Detect which cell encompasses the target text, then output its (X, Y) center coordinate. 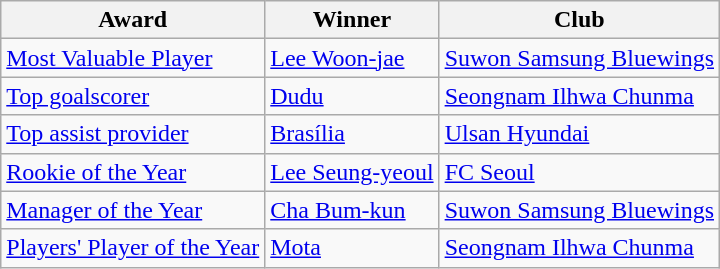
Winner (352, 20)
Players' Player of the Year (133, 248)
Lee Woon-jae (352, 58)
Cha Bum-kun (352, 210)
Top goalscorer (133, 96)
Most Valuable Player (133, 58)
Award (133, 20)
Rookie of the Year (133, 172)
Club (579, 20)
FC Seoul (579, 172)
Brasília (352, 134)
Top assist provider (133, 134)
Dudu (352, 96)
Lee Seung-yeoul (352, 172)
Mota (352, 248)
Ulsan Hyundai (579, 134)
Manager of the Year (133, 210)
